Capture the cell that displays the provided text and extract its [X, Y] central coordinate. 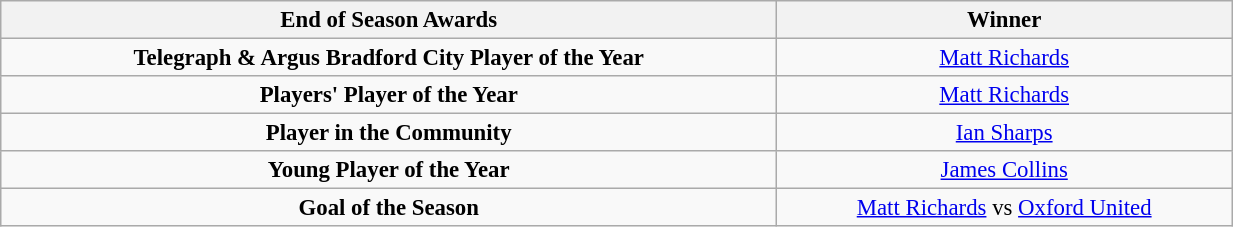
Young Player of the Year [389, 170]
Telegraph & Argus Bradford City Player of the Year [389, 58]
Matt Richards vs Oxford United [1004, 208]
Player in the Community [389, 133]
James Collins [1004, 170]
Goal of the Season [389, 208]
Winner [1004, 20]
Ian Sharps [1004, 133]
End of Season Awards [389, 20]
Players' Player of the Year [389, 95]
